Return (x, y) of the center of cell containing provided text 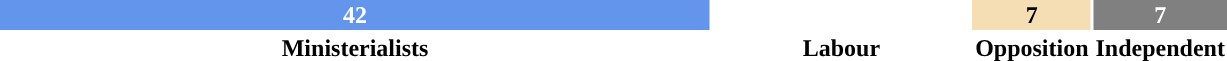
42 (355, 15)
16 (842, 15)
